Identify which cell holds the provided text, then report its [x, y] central coordinate. 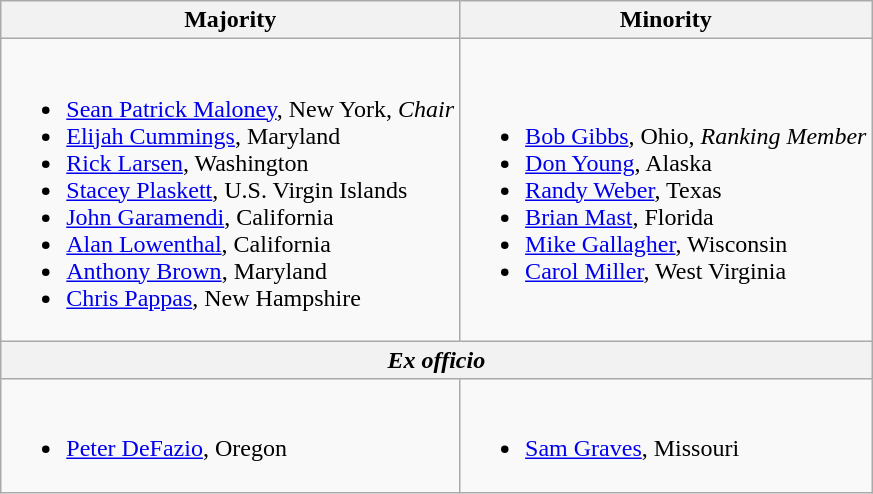
Majority [230, 20]
Ex officio [436, 360]
Bob Gibbs, Ohio, Ranking MemberDon Young, AlaskaRandy Weber, TexasBrian Mast, FloridaMike Gallagher, WisconsinCarol Miller, West Virginia [666, 190]
Sam Graves, Missouri [666, 436]
Minority [666, 20]
Peter DeFazio, Oregon [230, 436]
